Capture the cell that displays the provided text and extract its (x, y) central coordinate. 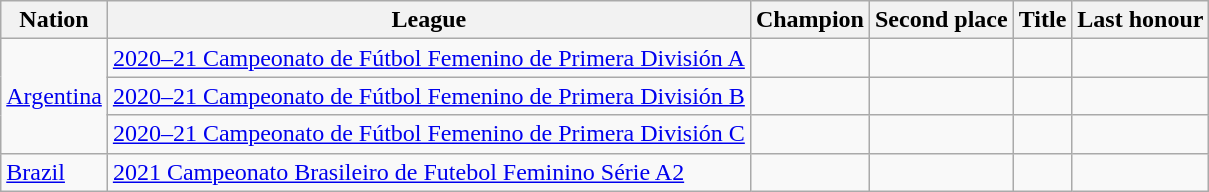
Argentina (54, 96)
2020–21 Campeonato de Fútbol Femenino de Primera División A (428, 58)
Brazil (54, 172)
Champion (810, 20)
Last honour (1140, 20)
League (428, 20)
2020–21 Campeonato de Fútbol Femenino de Primera División B (428, 96)
Nation (54, 20)
Title (1042, 20)
2021 Campeonato Brasileiro de Futebol Feminino Série A2 (428, 172)
Second place (941, 20)
2020–21 Campeonato de Fútbol Femenino de Primera División C (428, 134)
